Extract the (x, y) coordinate from the center of the cell holding the provided text.  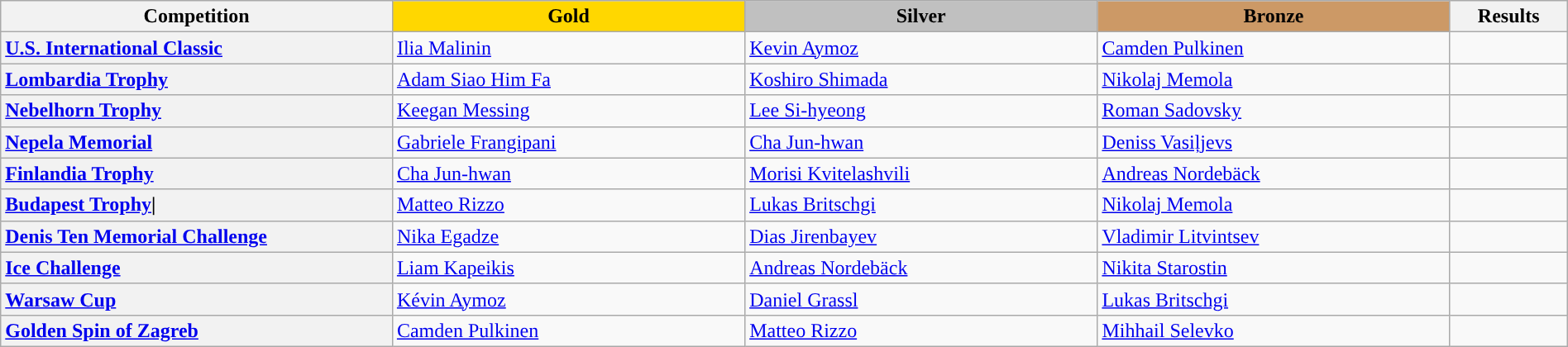
Kevin Aymoz (921, 48)
Denis Ten Memorial Challenge (197, 236)
Nepela Memorial (197, 142)
Competition (197, 17)
Bronze (1274, 17)
Koshiro Shimada (921, 79)
Gabriele Frangipani (568, 142)
Keegan Messing (568, 111)
Warsaw Cup (197, 299)
Daniel Grassl (921, 299)
Results (1508, 17)
Nika Egadze (568, 236)
Lee Si-hyeong (921, 111)
Budapest Trophy| (197, 205)
Nebelhorn Trophy (197, 111)
Nikita Starostin (1274, 268)
Deniss Vasiļjevs (1274, 142)
Adam Siao Him Fa (568, 79)
Liam Kapeikis (568, 268)
Silver (921, 17)
Dias Jirenbayev (921, 236)
Ilia Malinin (568, 48)
Roman Sadovsky (1274, 111)
Morisi Kvitelashvili (921, 173)
Kévin Aymoz (568, 299)
Mihhail Selevko (1274, 330)
U.S. International Classic (197, 48)
Lombardia Trophy (197, 79)
Gold (568, 17)
Finlandia Trophy (197, 173)
Golden Spin of Zagreb (197, 330)
Vladimir Litvintsev (1274, 236)
Ice Challenge (197, 268)
